Scan for the cell matching the given text and deliver its [X, Y] coordinate at center. 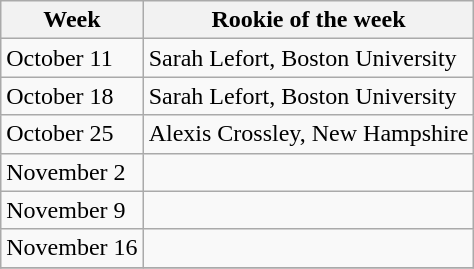
November 16 [72, 248]
November 2 [72, 172]
November 9 [72, 210]
October 18 [72, 96]
October 25 [72, 134]
Week [72, 20]
October 11 [72, 58]
Rookie of the week [308, 20]
Alexis Crossley, New Hampshire [308, 134]
